Determine the (X, Y) coordinate at the center of the cell enclosing the given text.  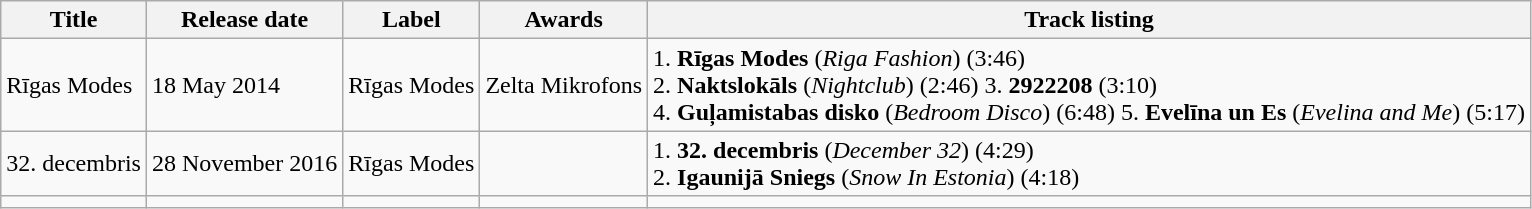
28 November 2016 (244, 164)
Zelta Mikrofons (564, 85)
1. 32. decembris (December 32) (4:29)2. Igaunijā Sniegs (Snow In Estonia) (4:18) (1090, 164)
18 May 2014 (244, 85)
Label (412, 20)
Title (74, 20)
32. decembris (74, 164)
Release date (244, 20)
Track listing (1090, 20)
Awards (564, 20)
